Locate the cell with the specified text and output its (x, y) center coordinate. 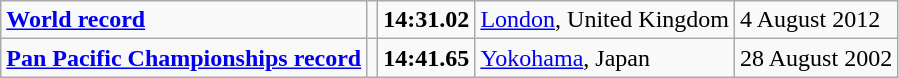
Yokohama, Japan (605, 58)
Pan Pacific Championships record (184, 58)
London, United Kingdom (605, 20)
14:31.02 (426, 20)
World record (184, 20)
14:41.65 (426, 58)
28 August 2002 (816, 58)
4 August 2012 (816, 20)
